Return the [x, y] coordinate for the center point of the cell that contains the specified text.  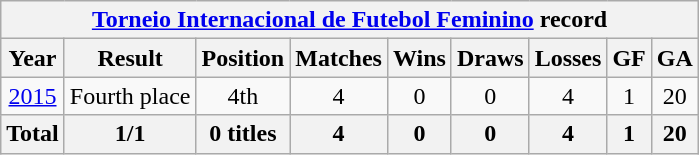
Fourth place [130, 96]
GA [674, 58]
2015 [33, 96]
Result [130, 58]
Wins [419, 58]
4th [243, 96]
1/1 [130, 134]
Year [33, 58]
Matches [339, 58]
Draws [490, 58]
Torneio Internacional de Futebol Feminino record [350, 20]
Losses [568, 58]
Total [33, 134]
0 titles [243, 134]
GF [629, 58]
Position [243, 58]
